Determine the (x, y) coordinate at the center of the cell enclosing the given text.  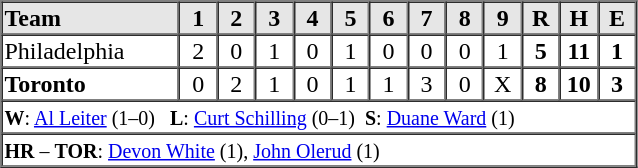
X (503, 84)
Toronto (91, 84)
Team (91, 18)
R (541, 18)
Philadelphia (91, 50)
7 (427, 18)
E (617, 18)
6 (388, 18)
11 (579, 50)
W: Al Leiter (1–0) L: Curt Schilling (0–1) S: Duane Ward (1) (319, 116)
4 (312, 18)
10 (579, 84)
9 (503, 18)
HR – TOR: Devon White (1), John Olerud (1) (319, 150)
H (579, 18)
